Capture the cell that displays the provided text and extract its (x, y) central coordinate. 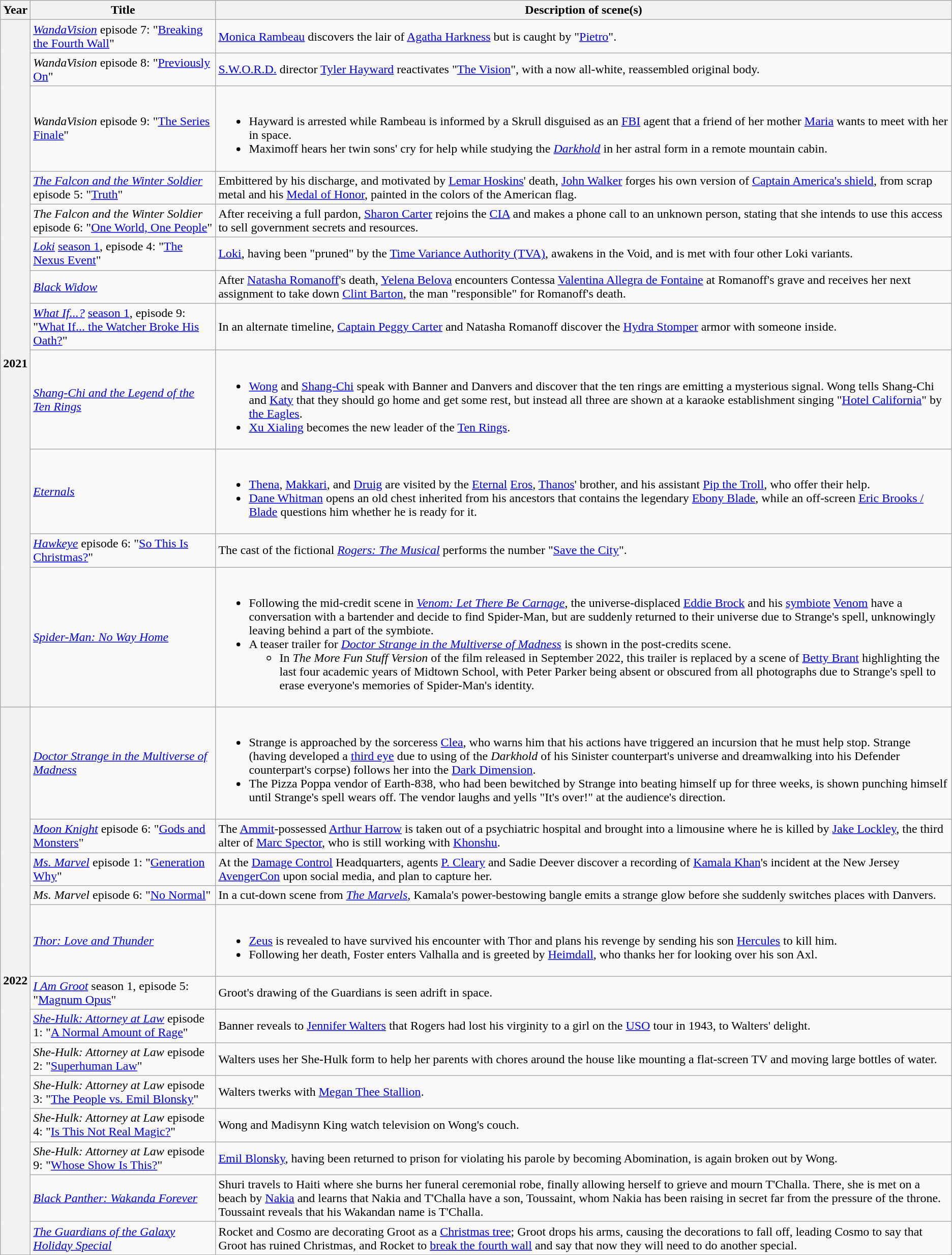
Ms. Marvel episode 6: "No Normal" (123, 895)
I Am Groot season 1, episode 5: "Magnum Opus" (123, 993)
Loki season 1, episode 4: "The Nexus Event" (123, 253)
Title (123, 10)
Emil Blonsky, having been returned to prison for violating his parole by becoming Abomination, is again broken out by Wong. (584, 1158)
She-Hulk: Attorney at Law episode 2: "Superhuman Law" (123, 1059)
Spider-Man: No Way Home (123, 637)
The cast of the fictional Rogers: The Musical performs the number "Save the City". (584, 550)
What If...? season 1, episode 9: "What If... the Watcher Broke His Oath?" (123, 327)
Description of scene(s) (584, 10)
Walters twerks with Megan Thee Stallion. (584, 1092)
WandaVision episode 8: "Previously On" (123, 69)
Black Widow (123, 287)
2022 (15, 981)
Monica Rambeau discovers the lair of Agatha Harkness but is caught by "Pietro". (584, 37)
Hawkeye episode 6: "So This Is Christmas?" (123, 550)
Eternals (123, 491)
S.W.O.R.D. director Tyler Hayward reactivates "The Vision", with a now all-white, reassembled original body. (584, 69)
The Falcon and the Winter Soldier episode 5: "Truth" (123, 187)
Black Panther: Wakanda Forever (123, 1198)
Year (15, 10)
Thor: Love and Thunder (123, 941)
She-Hulk: Attorney at Law episode 1: "A Normal Amount of Rage" (123, 1026)
The Guardians of the Galaxy Holiday Special (123, 1238)
Groot's drawing of the Guardians is seen adrift in space. (584, 993)
She-Hulk: Attorney at Law episode 3: "The People vs. Emil Blonsky" (123, 1092)
Loki, having been "pruned" by the Time Variance Authority (TVA), awakens in the Void, and is met with four other Loki variants. (584, 253)
Banner reveals to Jennifer Walters that Rogers had lost his virginity to a girl on the USO tour in 1943, to Walters' delight. (584, 1026)
Doctor Strange in the Multiverse of Madness (123, 763)
Ms. Marvel episode 1: "Generation Why" (123, 869)
She-Hulk: Attorney at Law episode 9: "Whose Show Is This?" (123, 1158)
2021 (15, 363)
Moon Knight episode 6: "Gods and Monsters" (123, 836)
Wong and Madisynn King watch television on Wong's couch. (584, 1125)
The Falcon and the Winter Soldier episode 6: "One World, One People" (123, 221)
In an alternate timeline, Captain Peggy Carter and Natasha Romanoff discover the Hydra Stomper armor with someone inside. (584, 327)
Shang-Chi and the Legend of the Ten Rings (123, 399)
She-Hulk: Attorney at Law episode 4: "Is This Not Real Magic?" (123, 1125)
WandaVision episode 9: "The Series Finale" (123, 128)
Walters uses her She-Hulk form to help her parents with chores around the house like mounting a flat-screen TV and moving large bottles of water. (584, 1059)
In a cut-down scene from The Marvels, Kamala's power-bestowing bangle emits a strange glow before she suddenly switches places with Danvers. (584, 895)
WandaVision episode 7: "Breaking the Fourth Wall" (123, 37)
